Capture the cell that displays the provided text and extract its [x, y] central coordinate. 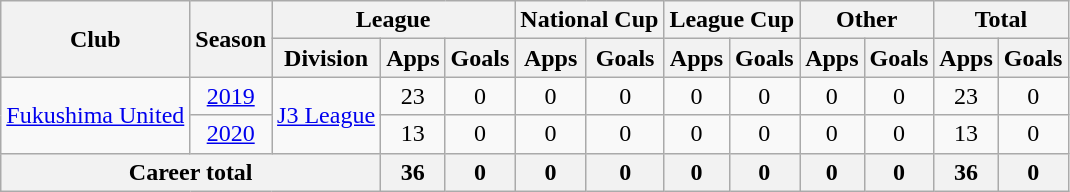
League Cup [732, 20]
J3 League [326, 115]
Other [867, 20]
Season [231, 39]
Total [1001, 20]
Fukushima United [96, 115]
Division [326, 58]
Club [96, 39]
2019 [231, 96]
2020 [231, 134]
National Cup [590, 20]
Career total [191, 172]
League [394, 20]
